Return the [X, Y] coordinate for the center point of the cell that contains the specified text.  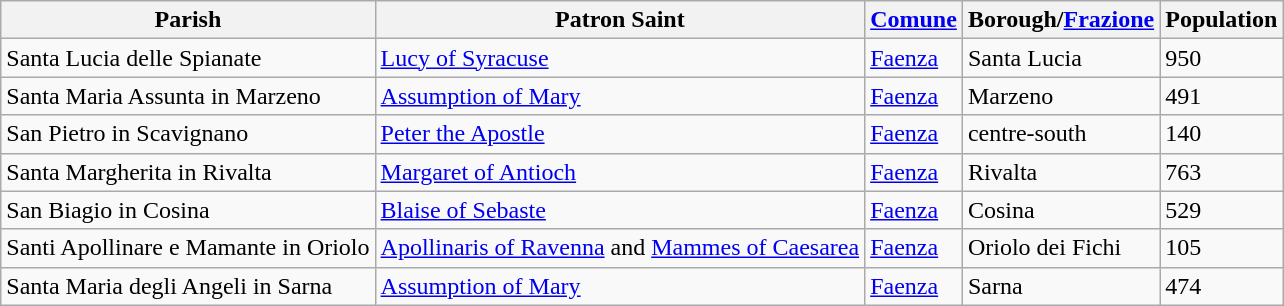
Patron Saint [620, 20]
Borough/Frazione [1060, 20]
763 [1222, 172]
centre-south [1060, 134]
Santa Lucia [1060, 58]
Comune [914, 20]
Lucy of Syracuse [620, 58]
Santa Margherita in Rivalta [188, 172]
Cosina [1060, 210]
Marzeno [1060, 96]
Rivalta [1060, 172]
Blaise of Sebaste [620, 210]
Apollinaris of Ravenna and Mammes of Caesarea [620, 248]
474 [1222, 286]
950 [1222, 58]
Santi Apollinare e Mamante in Oriolo [188, 248]
Santa Maria degli Angeli in Sarna [188, 286]
Margaret of Antioch [620, 172]
San Biagio in Cosina [188, 210]
Santa Maria Assunta in Marzeno [188, 96]
140 [1222, 134]
Population [1222, 20]
529 [1222, 210]
491 [1222, 96]
Santa Lucia delle Spianate [188, 58]
San Pietro in Scavignano [188, 134]
Peter the Apostle [620, 134]
Parish [188, 20]
Sarna [1060, 286]
Oriolo dei Fichi [1060, 248]
105 [1222, 248]
